Locate the cell with the specified text and output its [x, y] center coordinate. 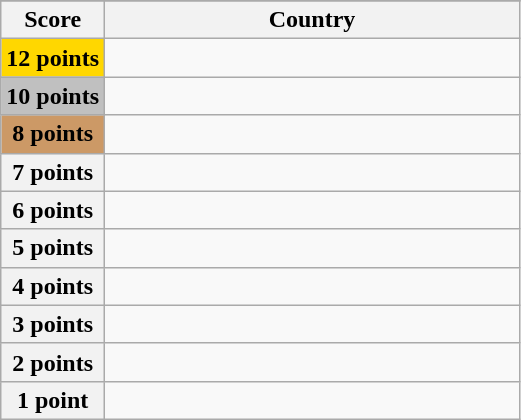
8 points [53, 134]
3 points [53, 324]
12 points [53, 58]
7 points [53, 172]
6 points [53, 210]
5 points [53, 248]
2 points [53, 362]
Country [312, 20]
Score [53, 20]
4 points [53, 286]
10 points [53, 96]
1 point [53, 400]
